Scan for the cell matching the given text and deliver its [X, Y] coordinate at center. 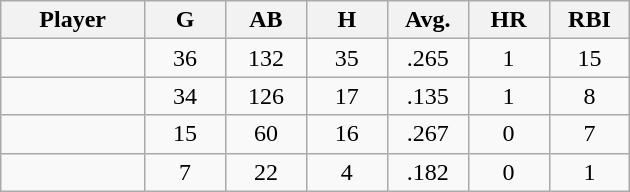
8 [590, 96]
AB [266, 20]
.265 [428, 58]
60 [266, 134]
34 [186, 96]
H [346, 20]
.182 [428, 172]
4 [346, 172]
G [186, 20]
Avg. [428, 20]
132 [266, 58]
126 [266, 96]
16 [346, 134]
HR [508, 20]
.267 [428, 134]
17 [346, 96]
.135 [428, 96]
22 [266, 172]
36 [186, 58]
35 [346, 58]
Player [73, 20]
RBI [590, 20]
